Return [X, Y] of the center of cell containing provided text 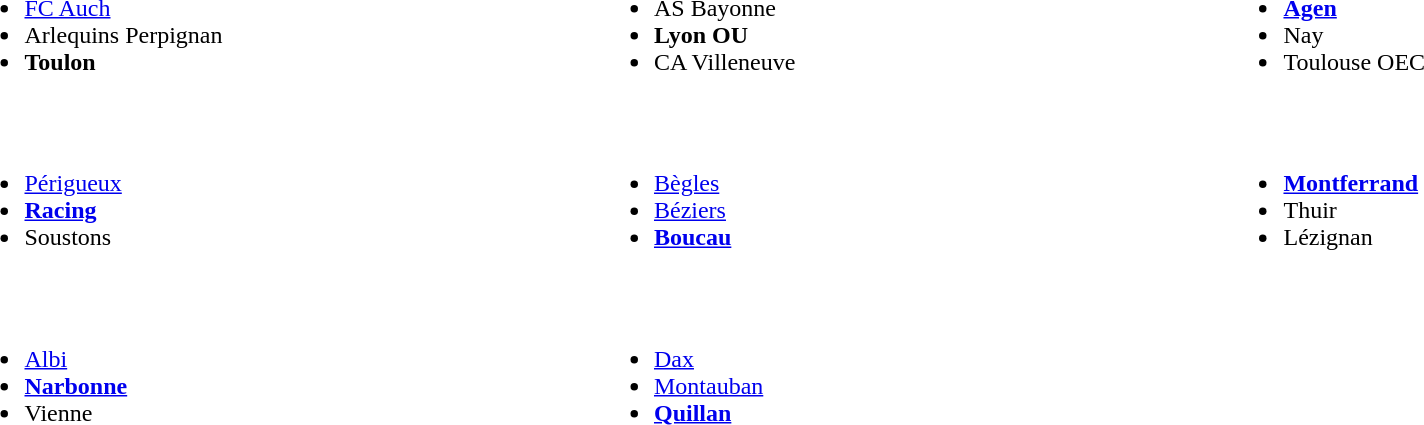
BèglesBéziersBoucau [899, 197]
